Capture the cell that displays the provided text and extract its (x, y) central coordinate. 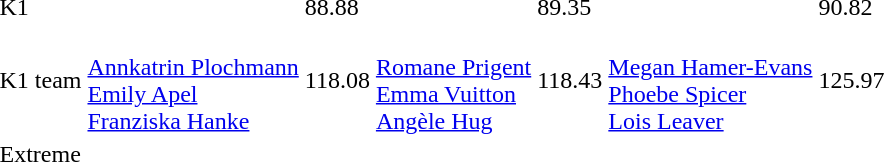
118.43 (570, 80)
Megan Hamer-EvansPhoebe SpicerLois Leaver (710, 80)
118.08 (337, 80)
Annkatrin PlochmannEmily ApelFranziska Hanke (193, 80)
Romane PrigentEmma VuittonAngèle Hug (453, 80)
